Determine the (x, y) coordinate at the center of the cell enclosing the given text.  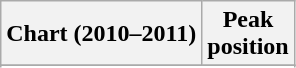
Chart (2010–2011) (102, 34)
Peakposition (248, 34)
